Detect which cell encompasses the target text, then output its (X, Y) center coordinate. 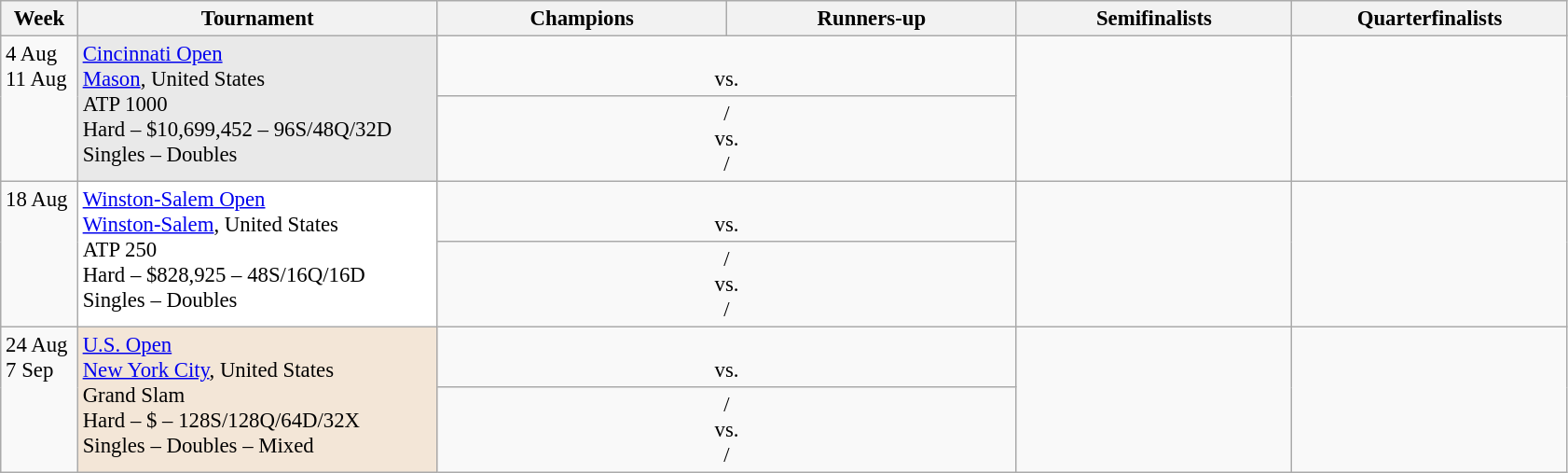
Quarterfinalists (1430, 19)
18 Aug (39, 255)
Week (39, 19)
4 Aug11 Aug (39, 109)
Winston-Salem OpenWinston-Salem, United StatesATP 250Hard – $828,925 – 48S/16Q/16DSingles – Doubles (257, 255)
Semifinalists (1154, 19)
24 Aug7 Sep (39, 400)
U.S. OpenNew York City, United StatesGrand SlamHard – $ – 128S/128Q/64D/32XSingles – Doubles – Mixed (257, 400)
Cincinnati OpenMason, United StatesATP 1000Hard – $10,699,452 – 96S/48Q/32DSingles – Doubles (257, 109)
Runners-up (873, 19)
Champions (582, 19)
Tournament (257, 19)
